Scan for the cell matching the given text and deliver its (X, Y) coordinate at center. 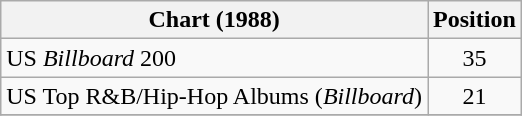
Position (475, 20)
Chart (1988) (214, 20)
US Billboard 200 (214, 58)
US Top R&B/Hip-Hop Albums (Billboard) (214, 96)
21 (475, 96)
35 (475, 58)
